Determine the (X, Y) coordinate at the center of the cell enclosing the given text.  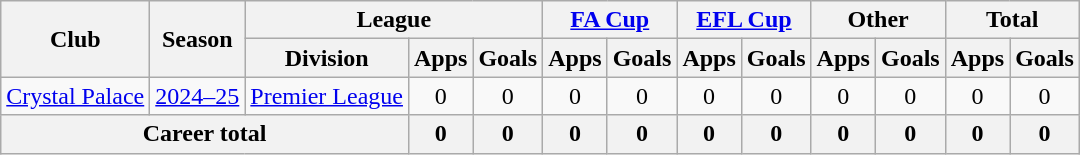
Season (198, 39)
2024–25 (198, 96)
FA Cup (610, 20)
Total (1012, 20)
EFL Cup (744, 20)
Other (878, 20)
Premier League (327, 96)
Crystal Palace (76, 96)
Division (327, 58)
League (394, 20)
Club (76, 39)
Career total (205, 134)
